Return [X, Y] of the center of cell containing provided text 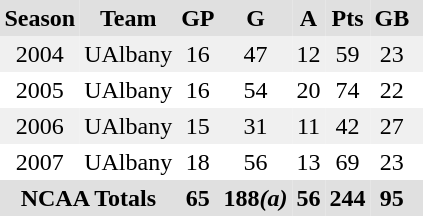
2005 [40, 90]
GB [392, 18]
12 [308, 54]
15 [198, 126]
2006 [40, 126]
Pts [348, 18]
59 [348, 54]
2007 [40, 162]
A [308, 18]
NCAA Totals [88, 198]
Season [40, 18]
31 [256, 126]
42 [348, 126]
Team [128, 18]
20 [308, 90]
69 [348, 162]
13 [308, 162]
47 [256, 54]
244 [348, 198]
11 [308, 126]
74 [348, 90]
2004 [40, 54]
18 [198, 162]
65 [198, 198]
GP [198, 18]
G [256, 18]
27 [392, 126]
22 [392, 90]
188(a) [256, 198]
54 [256, 90]
95 [392, 198]
